Capture the cell that displays the provided text and extract its (X, Y) central coordinate. 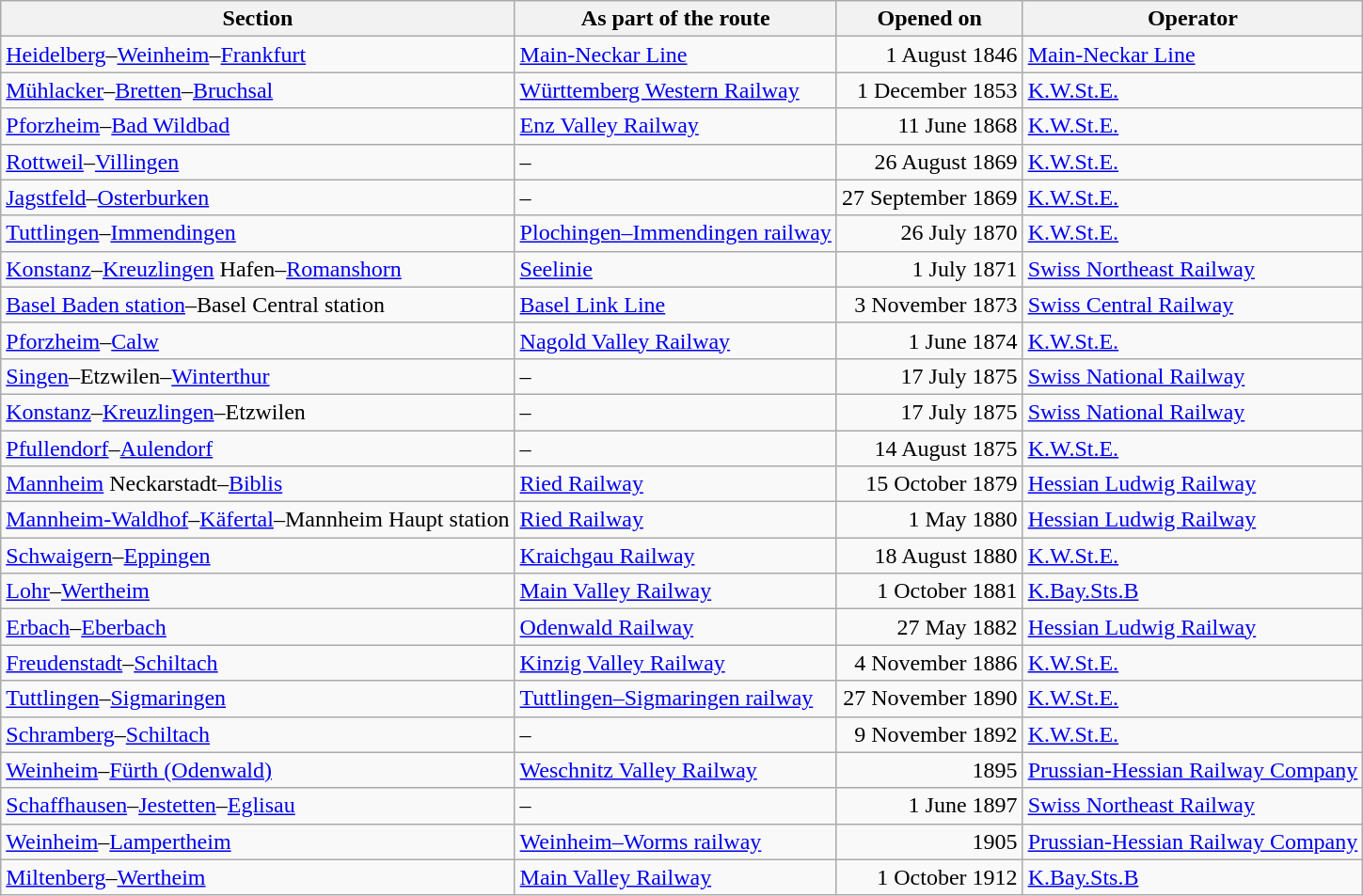
4 November 1886 (929, 663)
Operator (1193, 19)
Tuttlingen–Immendingen (258, 233)
Singen–Etzwilen–Winterthur (258, 376)
27 September 1869 (929, 197)
Konstanz–Kreuzlingen Hafen–Romanshorn (258, 269)
Weinheim–Fürth (Odenwald) (258, 770)
27 November 1890 (929, 699)
Kraichgau Railway (675, 556)
Mühlacker–Bretten–Bruchsal (258, 90)
Basel Baden station–Basel Central station (258, 305)
Rottweil–Villingen (258, 162)
Miltenberg–Wertheim (258, 877)
Pforzheim–Bad Wildbad (258, 126)
1 July 1871 (929, 269)
1 August 1846 (929, 55)
Weschnitz Valley Railway (675, 770)
1895 (929, 770)
3 November 1873 (929, 305)
Kinzig Valley Railway (675, 663)
Freudenstadt–Schiltach (258, 663)
As part of the route (675, 19)
Enz Valley Railway (675, 126)
26 August 1869 (929, 162)
Schramberg–Schiltach (258, 734)
Basel Link Line (675, 305)
Weinheim–Lampertheim (258, 841)
Nagold Valley Railway (675, 340)
Heidelberg–Weinheim–Frankfurt (258, 55)
Schwaigern–Eppingen (258, 556)
Württemberg Western Railway (675, 90)
26 July 1870 (929, 233)
Mannheim Neckarstadt–Biblis (258, 484)
Tuttlingen–Sigmaringen railway (675, 699)
Mannheim-Waldhof–Käfertal–Mannheim Haupt station (258, 520)
Jagstfeld–Osterburken (258, 197)
Seelinie (675, 269)
15 October 1879 (929, 484)
11 June 1868 (929, 126)
Erbach–Eberbach (258, 627)
Odenwald Railway (675, 627)
Opened on (929, 19)
Swiss Central Railway (1193, 305)
27 May 1882 (929, 627)
Pforzheim–Calw (258, 340)
Tuttlingen–Sigmaringen (258, 699)
1 May 1880 (929, 520)
14 August 1875 (929, 448)
1 June 1874 (929, 340)
Pfullendorf–Aulendorf (258, 448)
Konstanz–Kreuzlingen–Etzwilen (258, 412)
1 June 1897 (929, 806)
Plochingen–Immendingen railway (675, 233)
1 October 1881 (929, 591)
9 November 1892 (929, 734)
Schaffhausen–Jestetten–Eglisau (258, 806)
18 August 1880 (929, 556)
1 December 1853 (929, 90)
1 October 1912 (929, 877)
1905 (929, 841)
Lohr–Wertheim (258, 591)
Section (258, 19)
Weinheim–Worms railway (675, 841)
